For the text-containing cell, return its midpoint in (X, Y) coordinate format. 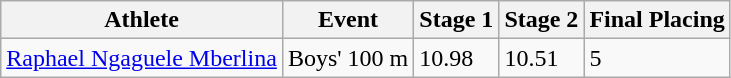
Raphael Ngaguele Mberlina (142, 58)
5 (657, 58)
Athlete (142, 20)
Stage 2 (542, 20)
Boys' 100 m (348, 58)
10.98 (456, 58)
10.51 (542, 58)
Stage 1 (456, 20)
Final Placing (657, 20)
Event (348, 20)
